Identify which cell holds the provided text, then report its [x, y] central coordinate. 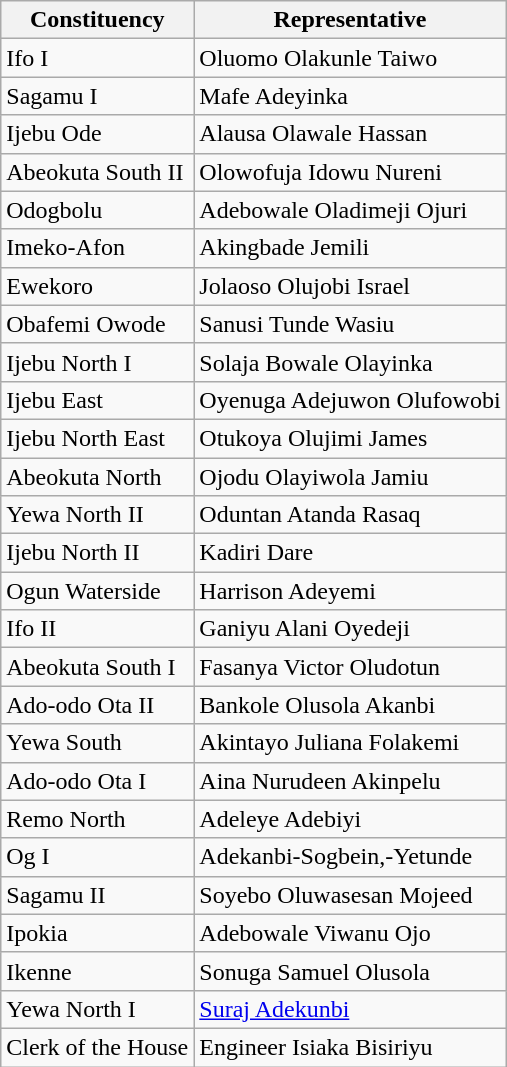
Clerk of the House [98, 1047]
Yewa South [98, 743]
Oyenuga Adejuwon Olufowobi [350, 400]
Yewa North II [98, 515]
Ifo II [98, 629]
Akingbade Jemili [350, 248]
Sagamu I [98, 96]
Harrison Adeyemi [350, 591]
Sanusi Tunde Wasiu [350, 324]
Imeko-Afon [98, 248]
Ganiyu Alani Oyedeji [350, 629]
Ado-odo Ota II [98, 705]
Ipokia [98, 933]
Bankole Olusola Akanbi [350, 705]
Ijebu North East [98, 438]
Adebowale Oladimeji Ojuri [350, 210]
Ijebu Ode [98, 134]
Representative [350, 20]
Og I [98, 857]
Ikenne [98, 971]
Abeokuta South I [98, 667]
Soyebo Oluwasesan Mojeed [350, 895]
Otukoya Olujimi James [350, 438]
Olowofuja Idowu Nureni [350, 172]
Oduntan Atanda Rasaq [350, 515]
Aina Nurudeen Akinpelu [350, 781]
Obafemi Owode [98, 324]
Engineer Isiaka Bisiriyu [350, 1047]
Ewekoro [98, 286]
Yewa North I [98, 1009]
Sonuga Samuel Olusola [350, 971]
Remo North [98, 819]
Jolaoso Olujobi Israel [350, 286]
Adeleye Adebiyi [350, 819]
Abeokuta South II [98, 172]
Constituency [98, 20]
Ijebu East [98, 400]
Solaja Bowale Olayinka [350, 362]
Ijebu North I [98, 362]
Abeokuta North [98, 477]
Ado-odo Ota I [98, 781]
Oluomo Olakunle Taiwo [350, 58]
Alausa Olawale Hassan [350, 134]
Mafe Adeyinka [350, 96]
Kadiri Dare [350, 553]
Ogun Waterside [98, 591]
Adebowale Viwanu Ojo [350, 933]
Fasanya Victor Oludotun [350, 667]
Ifo I [98, 58]
Sagamu II [98, 895]
Ijebu North II [98, 553]
Ojodu Olayiwola Jamiu [350, 477]
Odogbolu [98, 210]
Akintayo Juliana Folakemi [350, 743]
Suraj Adekunbi [350, 1009]
Adekanbi-Sogbein,-Yetunde [350, 857]
